Capture the cell that displays the provided text and extract its (X, Y) central coordinate. 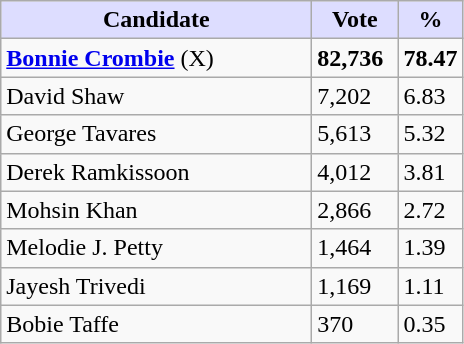
Bobie Taffe (156, 324)
Derek Ramkissoon (156, 172)
% (430, 20)
Mohsin Khan (156, 210)
6.83 (430, 96)
2.72 (430, 210)
82,736 (355, 58)
7,202 (355, 96)
2,866 (355, 210)
5.32 (430, 134)
1.11 (430, 286)
Candidate (156, 20)
3.81 (430, 172)
1,169 (355, 286)
Melodie J. Petty (156, 248)
David Shaw (156, 96)
1,464 (355, 248)
5,613 (355, 134)
78.47 (430, 58)
Vote (355, 20)
1.39 (430, 248)
Bonnie Crombie (X) (156, 58)
0.35 (430, 324)
4,012 (355, 172)
370 (355, 324)
Jayesh Trivedi (156, 286)
George Tavares (156, 134)
